Detect which cell encompasses the target text, then output its [X, Y] center coordinate. 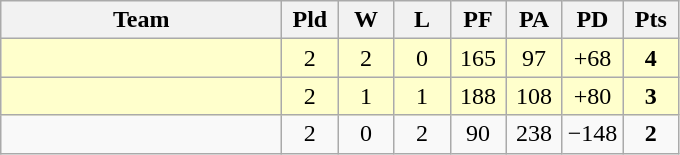
PF [478, 20]
+68 [592, 58]
4 [651, 58]
97 [534, 58]
+80 [592, 96]
165 [478, 58]
Pld [310, 20]
PD [592, 20]
90 [478, 134]
3 [651, 96]
−148 [592, 134]
W [366, 20]
108 [534, 96]
L [422, 20]
Team [142, 20]
Pts [651, 20]
238 [534, 134]
PA [534, 20]
188 [478, 96]
